Capture the cell that displays the provided text and extract its [x, y] central coordinate. 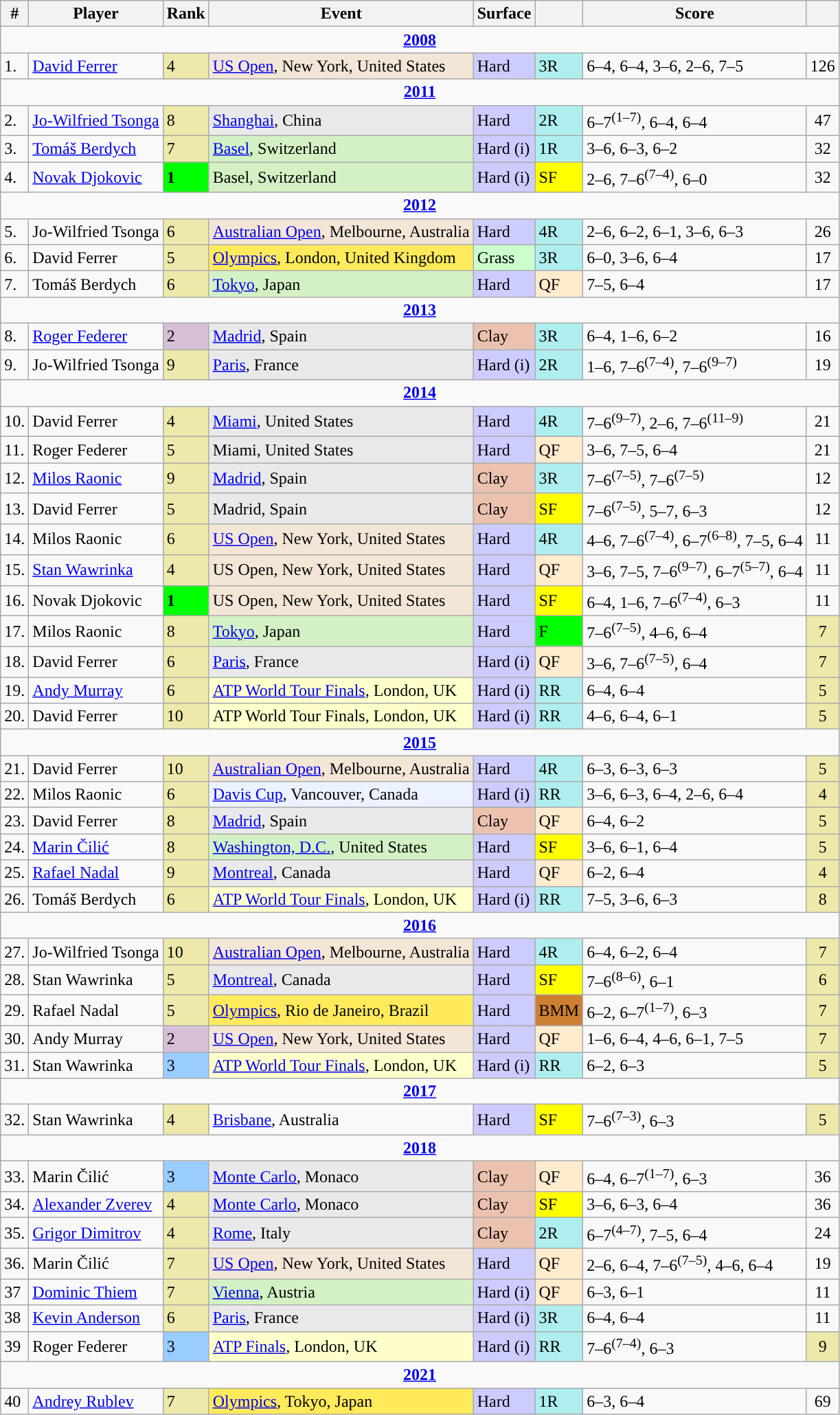
Surface [504, 14]
34. [15, 1205]
20. [15, 716]
30. [15, 1039]
17. [15, 632]
6–4, 1–6, 6–2 [695, 336]
Olympics, London, United Kingdom [341, 258]
7–6(7–5), 5–7, 6–3 [695, 508]
33. [15, 1176]
2–6, 7–6(7–4), 6–0 [695, 177]
8. [15, 336]
6–0, 3–6, 6–4 [695, 258]
Score [695, 14]
7–5, 6–4 [695, 284]
Alexander Zverev [96, 1205]
Washington, D.C., United States [341, 847]
Event [341, 14]
7–6(7–4), 6–3 [695, 1346]
35. [15, 1234]
Olympics, Tokyo, Japan [341, 1401]
7. [15, 284]
6–7(1–7), 6–4, 6–4 [695, 121]
ATP Finals, London, UK [341, 1346]
2011 [420, 92]
126 [823, 66]
2–6, 6–4, 7–6(7–5), 4–6, 6–4 [695, 1264]
28. [15, 980]
26. [15, 899]
7–6(7–5), 7–6(7–5) [695, 478]
6–3, 6–4 [695, 1401]
2013 [420, 310]
6–3, 6–1 [695, 1292]
Andrey Rublev [96, 1401]
3–6, 7–5, 6–4 [695, 450]
2–6, 6–2, 6–1, 3–6, 6–3 [695, 231]
6–3, 6–3, 6–3 [695, 769]
Grass [504, 258]
40 [15, 1401]
6. [15, 258]
3–6, 7–5, 7–6(9–7), 6–7(5–7), 6–4 [695, 570]
6–7(4–7), 7–5, 6–4 [695, 1234]
Shanghai, China [341, 121]
16. [15, 600]
6–2, 6–4 [695, 873]
6–2, 6–3 [695, 1065]
4–6, 7–6(7–4), 6–7(6–8), 7–5, 6–4 [695, 540]
16 [823, 336]
7–6(7–5), 4–6, 6–4 [695, 632]
18. [15, 662]
19. [15, 690]
23. [15, 821]
3. [15, 149]
25. [15, 873]
Kevin Anderson [96, 1318]
10. [15, 422]
69 [823, 1401]
2. [15, 121]
24 [823, 1234]
BMM [559, 1011]
3–6, 6–1, 6–4 [695, 847]
3–6, 6–3, 6–2 [695, 149]
Rank [185, 14]
1–6, 7–6(7–4), 7–6(9–7) [695, 365]
37 [15, 1292]
21. [15, 769]
11. [15, 450]
7–6(9–7), 2–6, 7–6(11–9) [695, 422]
26 [823, 231]
Vienna, Austria [341, 1292]
1–6, 6–4, 4–6, 6–1, 7–5 [695, 1039]
2016 [420, 925]
6–4, 1–6, 7–6(7–4), 6–3 [695, 600]
29. [15, 1011]
F [559, 632]
6–4, 6–2 [695, 821]
14. [15, 540]
6–2, 6–7(1–7), 6–3 [695, 1011]
15. [15, 570]
2014 [420, 393]
2008 [420, 40]
38 [15, 1318]
4–6, 6–4, 6–1 [695, 716]
22. [15, 795]
# [15, 14]
Grigor Dimitrov [96, 1234]
5. [15, 231]
2018 [420, 1148]
24. [15, 847]
Brisbane, Australia [341, 1120]
7–5, 3–6, 6–3 [695, 899]
39 [15, 1346]
32. [15, 1120]
36. [15, 1264]
7–6(8–6), 6–1 [695, 980]
3–6, 6–3, 6–4, 2–6, 6–4 [695, 795]
47 [823, 121]
7–6(7–3), 6–3 [695, 1120]
1. [15, 66]
Davis Cup, Vancouver, Canada [341, 795]
2017 [420, 1091]
9. [15, 365]
Olympics, Rio de Janeiro, Brazil [341, 1011]
31. [15, 1065]
6–4, 6–7(1–7), 6–3 [695, 1176]
2021 [420, 1375]
4. [15, 177]
2012 [420, 205]
2015 [420, 743]
Dominic Thiem [96, 1292]
3–6, 6–3, 6–4 [695, 1205]
Rome, Italy [341, 1234]
12. [15, 478]
6–4, 6–4, 3–6, 2–6, 7–5 [695, 66]
6–4, 6–2, 6–4 [695, 951]
Player [96, 14]
13. [15, 508]
3–6, 7–6(7–5), 6–4 [695, 662]
27. [15, 951]
